Extract the (X, Y) coordinate from the center of the cell holding the provided text.  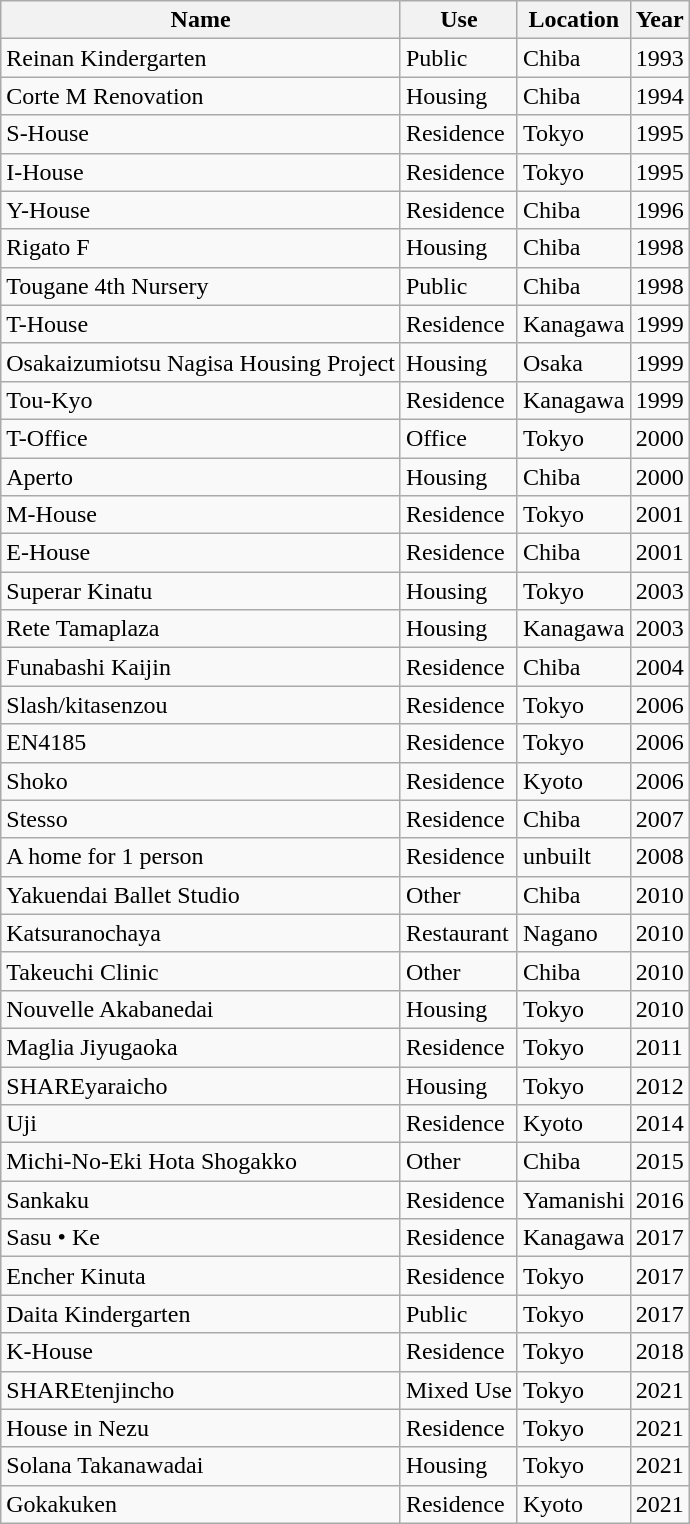
SHAREyaraicho (201, 1085)
K-House (201, 1352)
S-House (201, 134)
1996 (660, 210)
M-House (201, 515)
Maglia Jiyugaoka (201, 1047)
Rigato F (201, 248)
Year (660, 20)
Mixed Use (458, 1390)
Reinan Kindergarten (201, 58)
2004 (660, 667)
2018 (660, 1352)
Restaurant (458, 933)
Funabashi Kaijin (201, 667)
Daita Kindergarten (201, 1314)
Osaka (574, 362)
Michi-No-Eki Hota Shogakko (201, 1162)
House in Nezu (201, 1428)
2014 (660, 1124)
unbuilt (574, 857)
Sankaku (201, 1200)
2012 (660, 1085)
1994 (660, 96)
Aperto (201, 477)
EN4185 (201, 743)
Osakaizumiotsu Nagisa Housing Project (201, 362)
T-House (201, 324)
I-House (201, 172)
A home for 1 person (201, 857)
Y-House (201, 210)
2007 (660, 819)
Name (201, 20)
T-Office (201, 438)
Takeuchi Clinic (201, 971)
Katsuranochaya (201, 933)
2016 (660, 1200)
Shoko (201, 781)
Solana Takanawadai (201, 1466)
2008 (660, 857)
Sasu • Ke (201, 1238)
SHAREtenjincho (201, 1390)
2011 (660, 1047)
Tou-Kyo (201, 400)
Slash/kitasenzou (201, 705)
Superar Kinatu (201, 591)
E-House (201, 553)
Rete Tamaplaza (201, 629)
Nagano (574, 933)
Uji (201, 1124)
Encher Kinuta (201, 1276)
Location (574, 20)
Office (458, 438)
Use (458, 20)
1993 (660, 58)
Yakuendai Ballet Studio (201, 895)
Tougane 4th Nursery (201, 286)
2015 (660, 1162)
Stesso (201, 819)
Nouvelle Akabanedai (201, 1009)
Corte M Renovation (201, 96)
Yamanishi (574, 1200)
Gokakuken (201, 1504)
